Extract the [x, y] coordinate from the center of the cell holding the provided text.  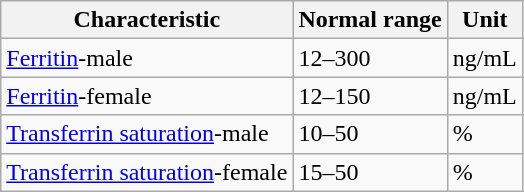
Transferrin saturation-male [147, 134]
12–150 [370, 96]
12–300 [370, 58]
Ferritin-female [147, 96]
Characteristic [147, 20]
Transferrin saturation-female [147, 172]
Normal range [370, 20]
15–50 [370, 172]
10–50 [370, 134]
Ferritin-male [147, 58]
Unit [484, 20]
